Locate the cell with the specified text and output its [X, Y] center coordinate. 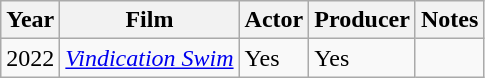
Vindication Swim [150, 58]
Actor [274, 20]
Year [30, 20]
Notes [449, 20]
2022 [30, 58]
Producer [362, 20]
Film [150, 20]
